Search for the cell housing the specified text and yield its (X, Y) center coordinate. 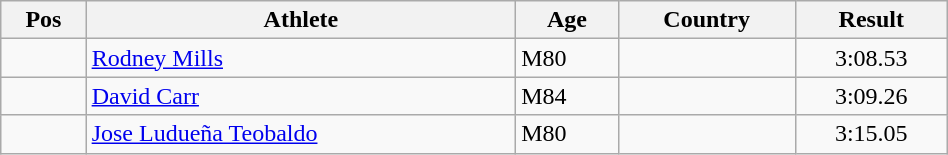
Rodney Mills (301, 58)
Jose Ludueña Teobaldo (301, 134)
3:09.26 (871, 96)
David Carr (301, 96)
Result (871, 20)
M84 (567, 96)
Athlete (301, 20)
Pos (44, 20)
Age (567, 20)
Country (706, 20)
3:08.53 (871, 58)
3:15.05 (871, 134)
